Capture the cell that displays the provided text and extract its [X, Y] central coordinate. 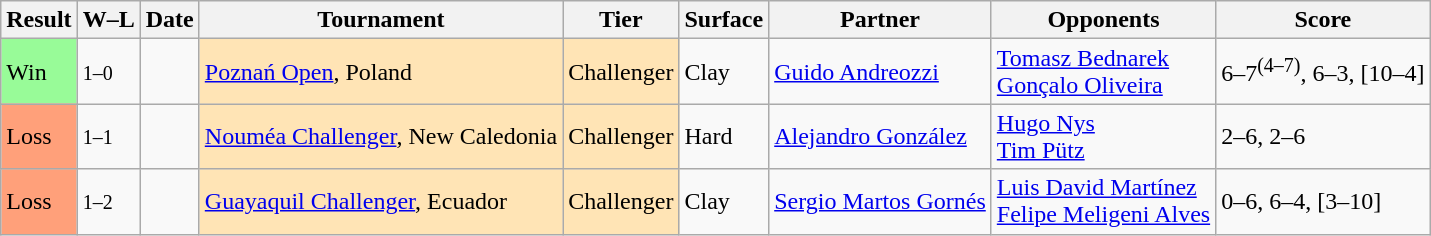
Opponents [1103, 20]
Partner [880, 20]
Alejandro González [880, 136]
1–1 [108, 136]
Sergio Martos Gornés [880, 202]
Surface [724, 20]
W–L [108, 20]
Result [39, 20]
Tomasz Bednarek Gonçalo Oliveira [1103, 72]
0–6, 6–4, [3–10] [1323, 202]
Poznań Open, Poland [380, 72]
Hugo Nys Tim Pütz [1103, 136]
1–2 [108, 202]
Win [39, 72]
Guayaquil Challenger, Ecuador [380, 202]
Luis David Martínez Felipe Meligeni Alves [1103, 202]
Score [1323, 20]
Tournament [380, 20]
Guido Andreozzi [880, 72]
Tier [621, 20]
Hard [724, 136]
1–0 [108, 72]
Nouméa Challenger, New Caledonia [380, 136]
Date [170, 20]
2–6, 2–6 [1323, 136]
6–7(4–7), 6–3, [10–4] [1323, 72]
